For the text-containing cell, return its midpoint in [x, y] coordinate format. 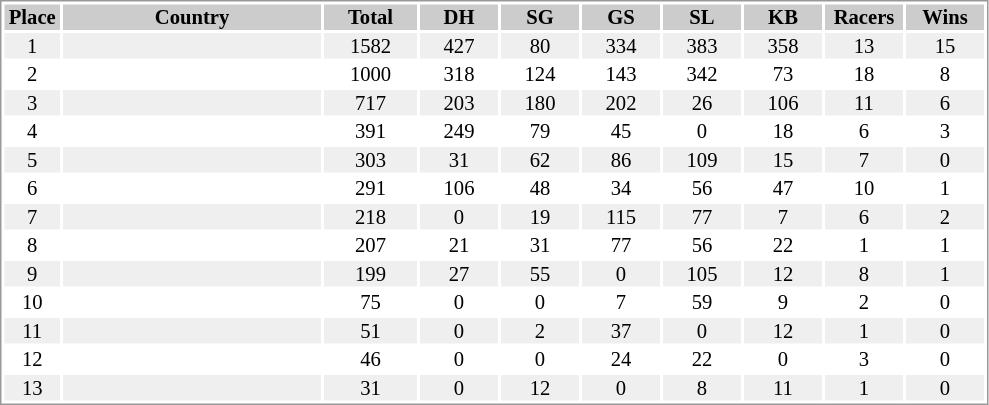
427 [459, 46]
Total [370, 17]
47 [783, 189]
62 [540, 160]
334 [621, 46]
143 [621, 75]
342 [702, 75]
218 [370, 217]
203 [459, 103]
1000 [370, 75]
4 [32, 131]
SL [702, 17]
34 [621, 189]
79 [540, 131]
80 [540, 46]
Racers [864, 17]
1582 [370, 46]
124 [540, 75]
73 [783, 75]
383 [702, 46]
249 [459, 131]
DH [459, 17]
Wins [945, 17]
37 [621, 331]
SG [540, 17]
207 [370, 245]
48 [540, 189]
202 [621, 103]
303 [370, 160]
291 [370, 189]
59 [702, 303]
19 [540, 217]
GS [621, 17]
105 [702, 274]
199 [370, 274]
115 [621, 217]
46 [370, 359]
75 [370, 303]
86 [621, 160]
391 [370, 131]
27 [459, 274]
358 [783, 46]
21 [459, 245]
318 [459, 75]
26 [702, 103]
Place [32, 17]
180 [540, 103]
55 [540, 274]
717 [370, 103]
5 [32, 160]
KB [783, 17]
51 [370, 331]
109 [702, 160]
45 [621, 131]
24 [621, 359]
Country [192, 17]
